Return the (x, y) coordinate for the center point of the cell that contains the specified text.  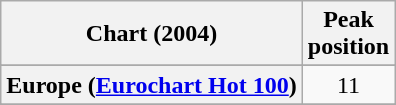
11 (348, 85)
Peakposition (348, 34)
Europe (Eurochart Hot 100) (152, 85)
Chart (2004) (152, 34)
